Pinpoint the cell where the given text exists, returning its [X, Y] midpoint coordinate. 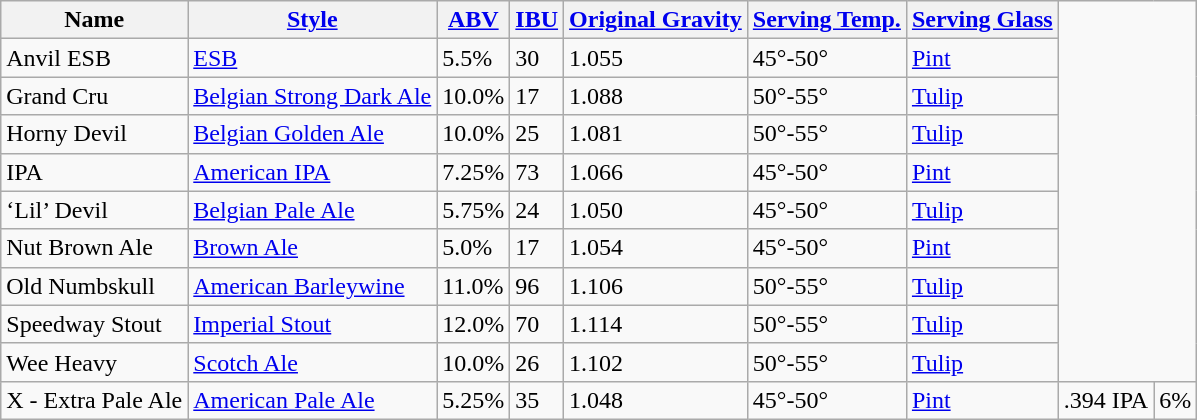
Name [94, 20]
Grand Cru [94, 96]
1.050 [656, 210]
Imperial Stout [312, 324]
Scotch Ale [312, 362]
Serving Glass [982, 20]
12.0% [474, 324]
1.066 [656, 172]
1.048 [656, 400]
96 [537, 286]
Horny Devil [94, 134]
IPA [94, 172]
‘Lil’ Devil [94, 210]
American Pale Ale [312, 400]
IBU [537, 20]
5.0% [474, 248]
X - Extra Pale Ale [94, 400]
1.114 [656, 324]
Wee Heavy [94, 362]
Anvil ESB [94, 58]
Style [312, 20]
Brown Ale [312, 248]
5.75% [474, 210]
26 [537, 362]
1.054 [656, 248]
24 [537, 210]
Nut Brown Ale [94, 248]
5.25% [474, 400]
1.088 [656, 96]
American IPA [312, 172]
25 [537, 134]
1.081 [656, 134]
70 [537, 324]
Original Gravity [656, 20]
1.102 [656, 362]
Belgian Golden Ale [312, 134]
Old Numbskull [94, 286]
73 [537, 172]
Belgian Pale Ale [312, 210]
1.055 [656, 58]
Serving Temp. [826, 20]
35 [537, 400]
5.5% [474, 58]
30 [537, 58]
1.106 [656, 286]
Belgian Strong Dark Ale [312, 96]
7.25% [474, 172]
ESB [312, 58]
ABV [474, 20]
.394 IPA [1106, 400]
Speedway Stout [94, 324]
American Barleywine [312, 286]
6% [1176, 400]
11.0% [474, 286]
